Detect which cell encompasses the target text, then output its [X, Y] center coordinate. 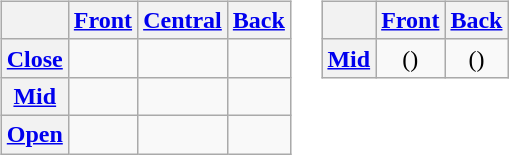
Close [34, 58]
Central [183, 20]
Open [34, 134]
